Detect which cell encompasses the target text, then output its (x, y) center coordinate. 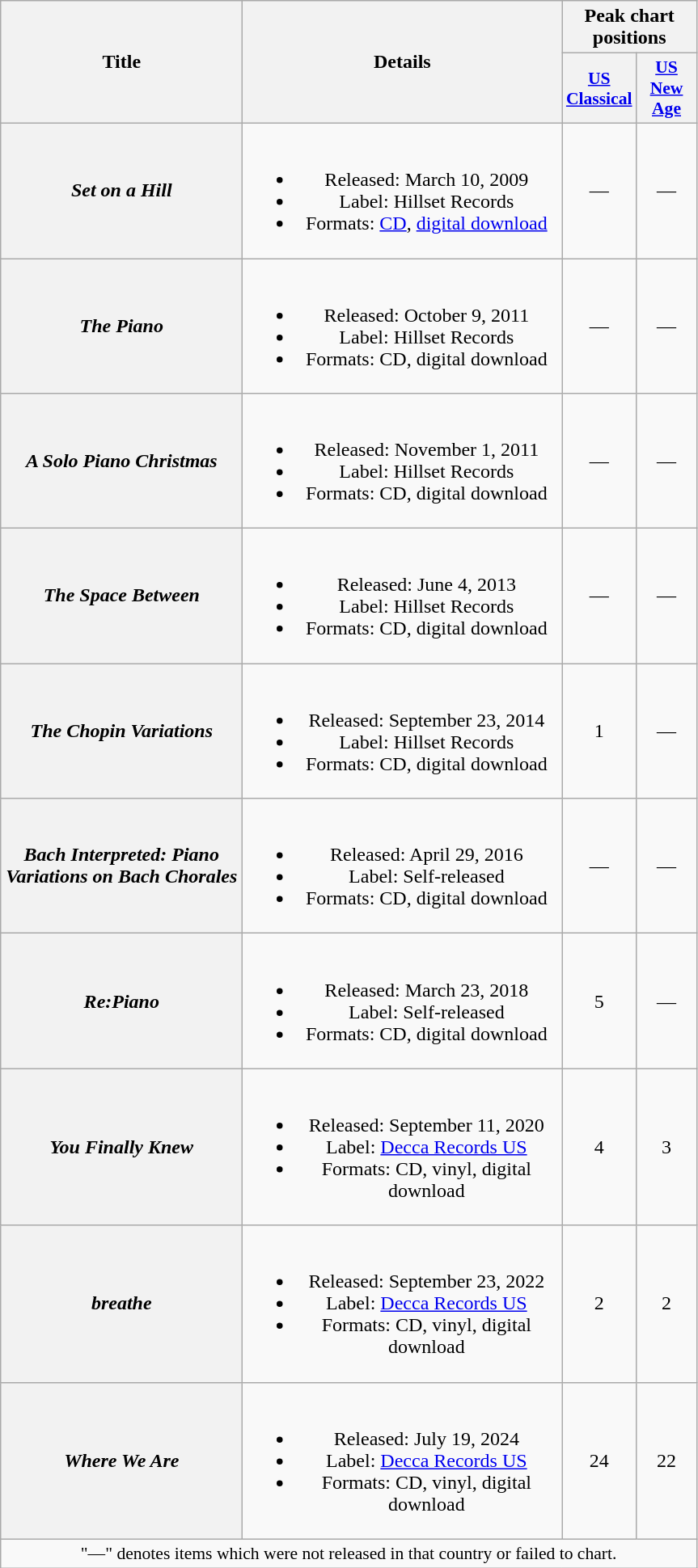
breathe (121, 1304)
Released: March 10, 2009Label: Hillset RecordsFormats: CD, digital download (403, 191)
US Classical (599, 89)
24 (599, 1461)
Released: September 23, 2022Label: Decca Records USFormats: CD, vinyl, digital download (403, 1304)
You Finally Knew (121, 1147)
5 (599, 1001)
Released: July 19, 2024Label: Decca Records USFormats: CD, vinyl, digital download (403, 1461)
3 (666, 1147)
The Space Between (121, 596)
The Chopin Variations (121, 731)
Released: October 9, 2011Label: Hillset RecordsFormats: CD, digital download (403, 327)
US New Age (666, 89)
Bach Interpreted: Piano Variations on Bach Chorales (121, 866)
Set on a Hill (121, 191)
1 (599, 731)
22 (666, 1461)
Released: April 29, 2016Label: Self-releasedFormats: CD, digital download (403, 866)
Released: September 23, 2014Label: Hillset RecordsFormats: CD, digital download (403, 731)
The Piano (121, 327)
Released: June 4, 2013Label: Hillset RecordsFormats: CD, digital download (403, 596)
"—" denotes items which were not released in that country or failed to chart. (349, 1553)
Title (121, 62)
Released: September 11, 2020Label: Decca Records USFormats: CD, vinyl, digital download (403, 1147)
Released: November 1, 2011Label: Hillset RecordsFormats: CD, digital download (403, 461)
4 (599, 1147)
Where We Are (121, 1461)
Peak chart positions (629, 27)
Re:Piano (121, 1001)
Released: March 23, 2018Label: Self-releasedFormats: CD, digital download (403, 1001)
Details (403, 62)
A Solo Piano Christmas (121, 461)
